Provide the [X, Y] coordinate of the cell's center where the given text is located.  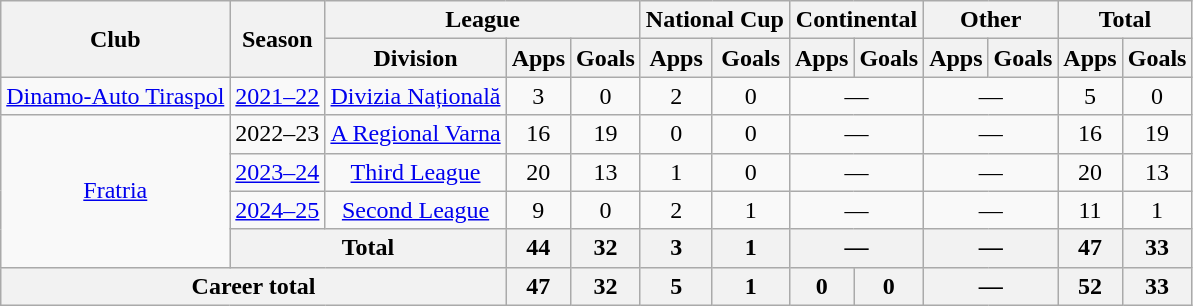
11 [1090, 210]
Division [416, 58]
44 [538, 248]
Fratria [116, 191]
A Regional Varna [416, 134]
52 [1090, 286]
9 [538, 210]
Career total [254, 286]
Divizia Națională [416, 96]
2024–25 [278, 210]
League [482, 20]
2021–22 [278, 96]
Dinamo-Auto Tiraspol [116, 96]
2022–23 [278, 134]
National Cup [714, 20]
Second League [416, 210]
2023–24 [278, 172]
Other [991, 20]
Continental [856, 20]
Season [278, 39]
Third League [416, 172]
Club [116, 39]
